Output the (X, Y) coordinate of the center of the cell containing the given text.  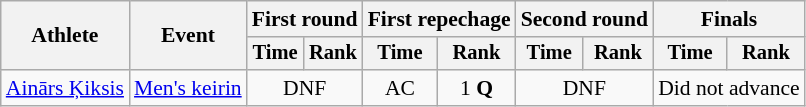
Event (188, 36)
1 Q (476, 88)
Men's keirin (188, 88)
Did not advance (729, 88)
Athlete (65, 36)
First repechage (440, 19)
Finals (729, 19)
Ainārs Ķiksis (65, 88)
AC (400, 88)
First round (305, 19)
Second round (585, 19)
